Provide the (X, Y) coordinate of the cell's center where the given text is located.  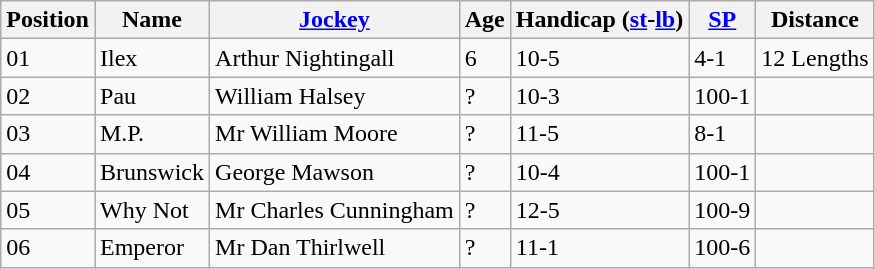
Distance (815, 20)
Brunswick (152, 172)
Pau (152, 96)
10-3 (599, 96)
George Mawson (335, 172)
04 (48, 172)
11-1 (599, 248)
11-5 (599, 134)
10-4 (599, 172)
Ilex (152, 58)
Mr Charles Cunningham (335, 210)
William Halsey (335, 96)
03 (48, 134)
01 (48, 58)
100-9 (722, 210)
Name (152, 20)
Mr William Moore (335, 134)
Age (484, 20)
Why Not (152, 210)
02 (48, 96)
10-5 (599, 58)
100-6 (722, 248)
4-1 (722, 58)
Handicap (st-lb) (599, 20)
M.P. (152, 134)
SP (722, 20)
Emperor (152, 248)
06 (48, 248)
Position (48, 20)
12 Lengths (815, 58)
6 (484, 58)
12-5 (599, 210)
Jockey (335, 20)
Mr Dan Thirlwell (335, 248)
Arthur Nightingall (335, 58)
8-1 (722, 134)
05 (48, 210)
